For the text-containing cell, return its midpoint in [x, y] coordinate format. 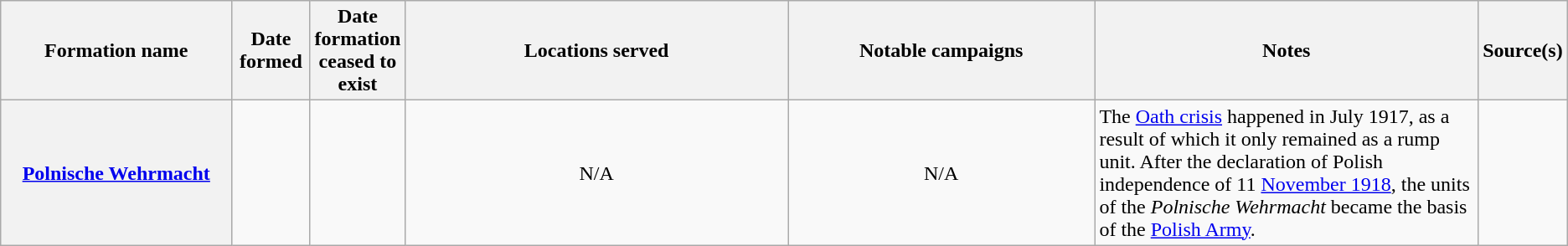
Notable campaigns [941, 50]
Date formation ceased to exist [358, 50]
Locations served [596, 50]
Formation name [116, 50]
Source(s) [1523, 50]
Notes [1287, 50]
Date formed [271, 50]
Polnische Wehrmacht [116, 172]
